Search for the cell housing the specified text and yield its [x, y] center coordinate. 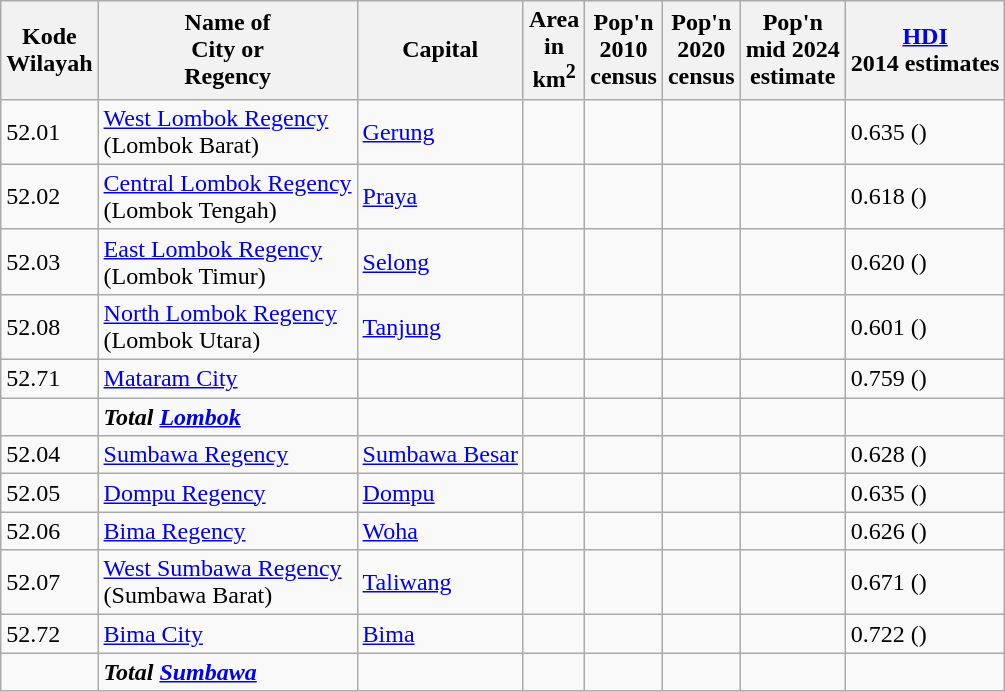
East Lombok Regency (Lombok Timur) [228, 262]
Total Lombok [228, 417]
North Lombok Regency (Lombok Utara) [228, 326]
52.72 [50, 634]
Praya [440, 196]
Taliwang [440, 582]
52.02 [50, 196]
Bima [440, 634]
Mataram City [228, 379]
52.07 [50, 582]
0.626 () [925, 531]
Bima Regency [228, 531]
Dompu [440, 493]
52.05 [50, 493]
0.601 () [925, 326]
HDI2014 estimates [925, 50]
Woha [440, 531]
0.671 () [925, 582]
52.03 [50, 262]
Pop'n 2020 census [701, 50]
0.620 () [925, 262]
Gerung [440, 132]
Sumbawa Besar [440, 455]
Name of City orRegency [228, 50]
0.759 () [925, 379]
0.618 () [925, 196]
Total Sumbawa [228, 672]
KodeWilayah [50, 50]
West Sumbawa Regency (Sumbawa Barat) [228, 582]
52.01 [50, 132]
52.06 [50, 531]
Pop'n 2010 census [624, 50]
Bima City [228, 634]
0.628 () [925, 455]
Central Lombok Regency (Lombok Tengah) [228, 196]
Tanjung [440, 326]
Area inkm2 [554, 50]
0.722 () [925, 634]
Capital [440, 50]
52.71 [50, 379]
Dompu Regency [228, 493]
52.04 [50, 455]
Selong [440, 262]
52.08 [50, 326]
Sumbawa Regency [228, 455]
West Lombok Regency (Lombok Barat) [228, 132]
Pop'n mid 2024 estimate [792, 50]
